Pinpoint the cell where the given text exists, returning its [X, Y] midpoint coordinate. 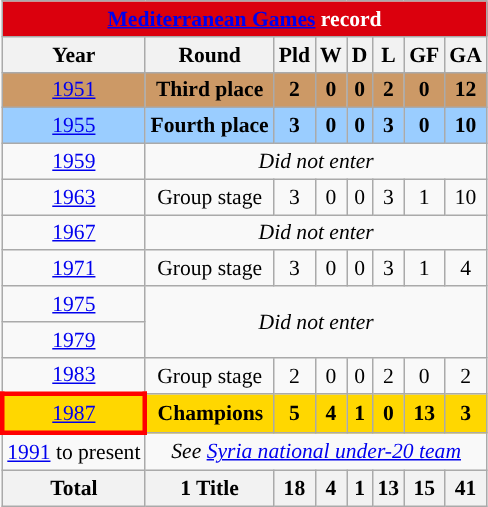
D [360, 55]
41 [466, 488]
15 [424, 488]
L [388, 55]
Pld [294, 55]
Third place [209, 90]
1959 [74, 162]
1983 [74, 376]
GA [466, 55]
Champions [209, 414]
1963 [74, 197]
1955 [74, 126]
Round [209, 55]
Mediterranean Games record [244, 19]
Fourth place [209, 126]
1971 [74, 269]
1979 [74, 340]
GF [424, 55]
1967 [74, 233]
1 Title [209, 488]
1975 [74, 304]
Year [74, 55]
Total [74, 488]
1951 [74, 90]
18 [294, 488]
1987 [74, 414]
See Syria national under-20 team [316, 452]
1991 to present [74, 452]
5 [294, 414]
W [331, 55]
12 [466, 90]
